Pinpoint the cell where the given text exists, returning its (x, y) midpoint coordinate. 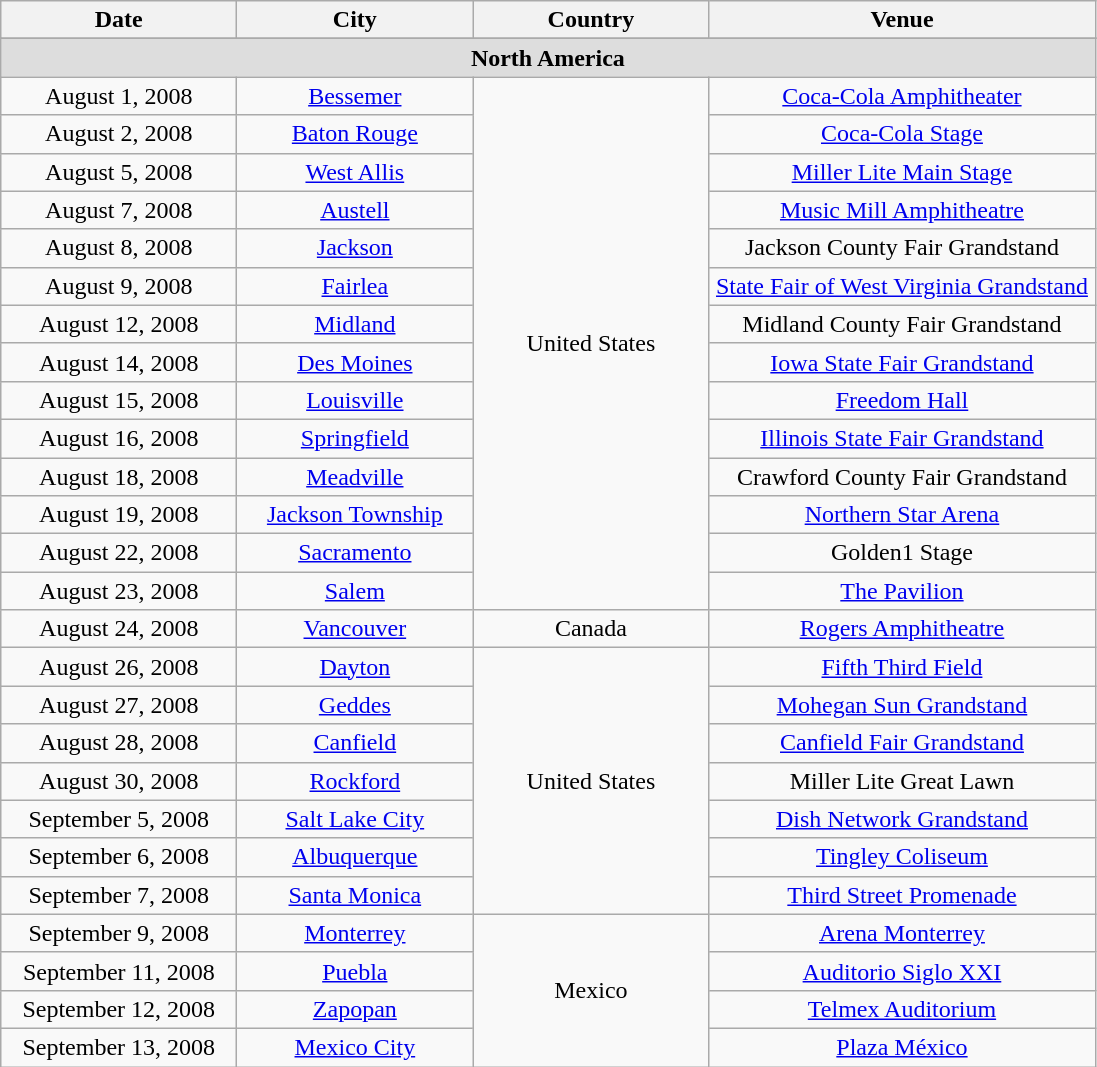
Vancouver (355, 629)
August 16, 2008 (119, 438)
Auditorio Siglo XXI (902, 971)
Illinois State Fair Grandstand (902, 438)
Telmex Auditorium (902, 1009)
Fifth Third Field (902, 667)
August 12, 2008 (119, 324)
Coca-Cola Amphitheater (902, 96)
September 6, 2008 (119, 857)
Santa Monica (355, 895)
Jackson (355, 248)
Arena Monterrey (902, 933)
August 15, 2008 (119, 400)
Fairlea (355, 286)
Miller Lite Main Stage (902, 172)
Dish Network Grandstand (902, 819)
Crawford County Fair Grandstand (902, 477)
September 12, 2008 (119, 1009)
Canada (591, 629)
Coca-Cola Stage (902, 134)
August 19, 2008 (119, 515)
Music Mill Amphitheatre (902, 210)
Mexico (591, 990)
Des Moines (355, 362)
August 8, 2008 (119, 248)
September 5, 2008 (119, 819)
Golden1 Stage (902, 553)
Dayton (355, 667)
Tingley Coliseum (902, 857)
September 11, 2008 (119, 971)
City (355, 20)
Salem (355, 591)
Mohegan Sun Grandstand (902, 705)
Third Street Promenade (902, 895)
Baton Rouge (355, 134)
August 7, 2008 (119, 210)
September 13, 2008 (119, 1047)
Bessemer (355, 96)
Midland (355, 324)
Monterrey (355, 933)
Miller Lite Great Lawn (902, 781)
Zapopan (355, 1009)
August 27, 2008 (119, 705)
West Allis (355, 172)
Midland County Fair Grandstand (902, 324)
September 7, 2008 (119, 895)
Date (119, 20)
Louisville (355, 400)
Canfield Fair Grandstand (902, 743)
North America (548, 58)
Canfield (355, 743)
August 28, 2008 (119, 743)
State Fair of West Virginia Grandstand (902, 286)
Jackson County Fair Grandstand (902, 248)
Jackson Township (355, 515)
The Pavilion (902, 591)
August 9, 2008 (119, 286)
Salt Lake City (355, 819)
Austell (355, 210)
August 22, 2008 (119, 553)
August 14, 2008 (119, 362)
Albuquerque (355, 857)
Geddes (355, 705)
Meadville (355, 477)
Iowa State Fair Grandstand (902, 362)
August 18, 2008 (119, 477)
August 24, 2008 (119, 629)
Springfield (355, 438)
August 1, 2008 (119, 96)
Venue (902, 20)
Plaza México (902, 1047)
Freedom Hall (902, 400)
August 23, 2008 (119, 591)
Mexico City (355, 1047)
August 30, 2008 (119, 781)
August 5, 2008 (119, 172)
Northern Star Arena (902, 515)
Rockford (355, 781)
Sacramento (355, 553)
August 26, 2008 (119, 667)
Puebla (355, 971)
Rogers Amphitheatre (902, 629)
Country (591, 20)
August 2, 2008 (119, 134)
September 9, 2008 (119, 933)
